Search for the cell housing the specified text and yield its [x, y] center coordinate. 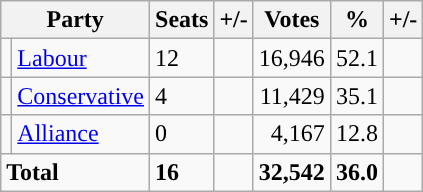
52.1 [356, 58]
Labour [81, 58]
Party [76, 20]
12 [182, 58]
12.8 [356, 134]
36.0 [356, 172]
16 [182, 172]
11,429 [292, 96]
0 [182, 134]
Alliance [81, 134]
% [356, 20]
Conservative [81, 96]
Seats [182, 20]
Total [76, 172]
16,946 [292, 58]
35.1 [356, 96]
32,542 [292, 172]
4,167 [292, 134]
Votes [292, 20]
4 [182, 96]
